Identify which cell holds the provided text, then report its [x, y] central coordinate. 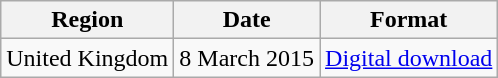
8 March 2015 [247, 58]
Format [409, 20]
United Kingdom [88, 58]
Digital download [409, 58]
Region [88, 20]
Date [247, 20]
